Identify which cell holds the provided text, then report its (x, y) central coordinate. 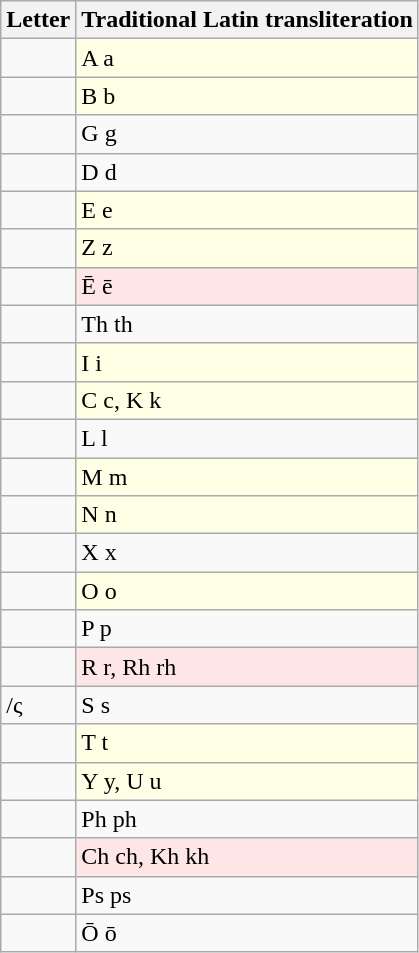
M m (248, 477)
N n (248, 515)
Ph ph (248, 819)
A a (248, 58)
Th th (248, 324)
E e (248, 210)
X x (248, 553)
/ς (38, 705)
G g (248, 134)
Ps ps (248, 895)
O o (248, 591)
P p (248, 629)
B b (248, 96)
C c, K k (248, 400)
S s (248, 705)
D d (248, 172)
L l (248, 438)
T t (248, 743)
Ō ō (248, 933)
Ch ch, Kh kh (248, 857)
R r, Rh rh (248, 667)
Traditional Latin transliteration (248, 20)
Ē ē (248, 286)
Letter (38, 20)
Z z (248, 248)
I i (248, 362)
Y y, U u (248, 781)
